Pinpoint the cell where the given text exists, returning its (X, Y) midpoint coordinate. 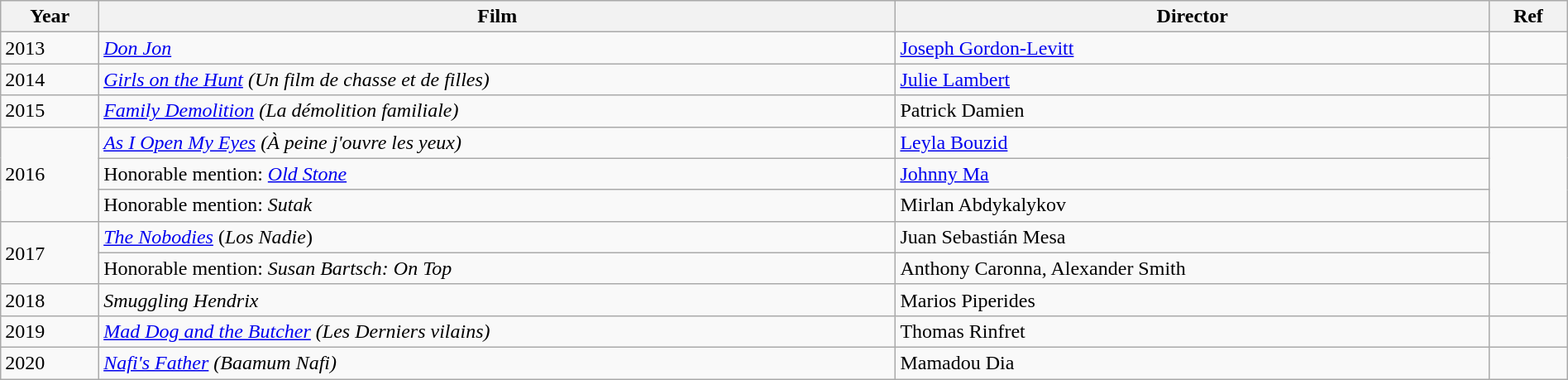
2015 (50, 111)
Don Jon (498, 48)
Smuggling Hendrix (498, 300)
Joseph Gordon-Levitt (1193, 48)
Family Demolition (La démolition familiale) (498, 111)
Mirlan Abdykalykov (1193, 205)
Nafi's Father (Baamum Nafi) (498, 363)
Ref (1528, 17)
Year (50, 17)
2014 (50, 79)
Leyla Bouzid (1193, 142)
2016 (50, 174)
Mamadou Dia (1193, 363)
Patrick Damien (1193, 111)
2020 (50, 363)
The Nobodies (Los Nadie) (498, 237)
Honorable mention: Old Stone (498, 174)
Johnny Ma (1193, 174)
As I Open My Eyes (À peine j'ouvre les yeux) (498, 142)
Director (1193, 17)
Juan Sebastián Mesa (1193, 237)
Julie Lambert (1193, 79)
Thomas Rinfret (1193, 331)
2017 (50, 253)
Honorable mention: Sutak (498, 205)
Honorable mention: Susan Bartsch: On Top (498, 268)
Marios Piperides (1193, 300)
Film (498, 17)
Anthony Caronna, Alexander Smith (1193, 268)
2018 (50, 300)
2013 (50, 48)
2019 (50, 331)
Mad Dog and the Butcher (Les Derniers vilains) (498, 331)
Girls on the Hunt (Un film de chasse et de filles) (498, 79)
